Return (x, y) of the center of cell containing provided text 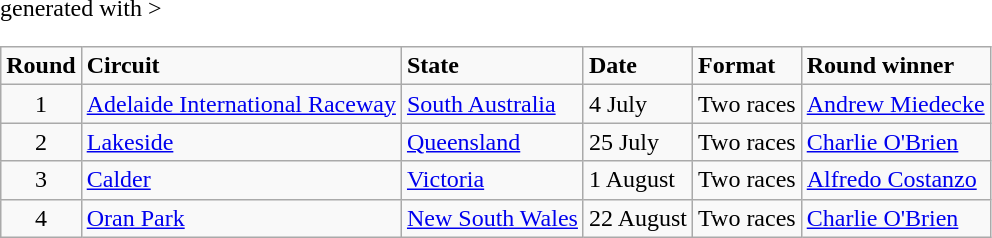
Victoria (492, 180)
4 (41, 218)
South Australia (492, 104)
New South Wales (492, 218)
Calder (241, 180)
State (492, 66)
3 (41, 180)
Circuit (241, 66)
Round (41, 66)
22 August (638, 218)
1 (41, 104)
Lakeside (241, 142)
1 August (638, 180)
4 July (638, 104)
Date (638, 66)
2 (41, 142)
Alfredo Costanzo (896, 180)
25 July (638, 142)
Round winner (896, 66)
Queensland (492, 142)
Format (748, 66)
Adelaide International Raceway (241, 104)
Andrew Miedecke (896, 104)
Oran Park (241, 218)
